Find where the given text appears and provide that cell's center as (x, y) coordinate. 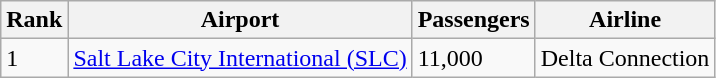
Airport (240, 20)
Airline (625, 20)
Rank (34, 20)
Passengers (474, 20)
Delta Connection (625, 58)
11,000 (474, 58)
1 (34, 58)
Salt Lake City International (SLC) (240, 58)
